Search for the cell housing the specified text and yield its [X, Y] center coordinate. 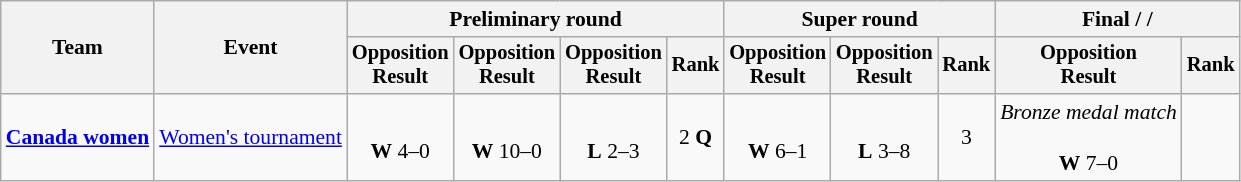
L 3–8 [884, 138]
L 2–3 [614, 138]
Event [250, 48]
Preliminary round [536, 19]
W 10–0 [508, 138]
3 [967, 138]
2 Q [696, 138]
W 6–1 [778, 138]
Super round [860, 19]
W 4–0 [400, 138]
Team [78, 48]
Bronze medal matchW 7–0 [1088, 138]
Final / / [1117, 19]
Canada women [78, 138]
Women's tournament [250, 138]
